Scan for the cell matching the given text and deliver its (x, y) coordinate at center. 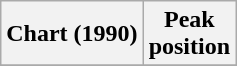
Peakposition (189, 34)
Chart (1990) (72, 34)
